Return the (X, Y) coordinate for the center point of the cell that contains the specified text.  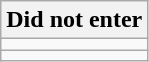
Did not enter (74, 20)
